Detect which cell encompasses the target text, then output its (X, Y) center coordinate. 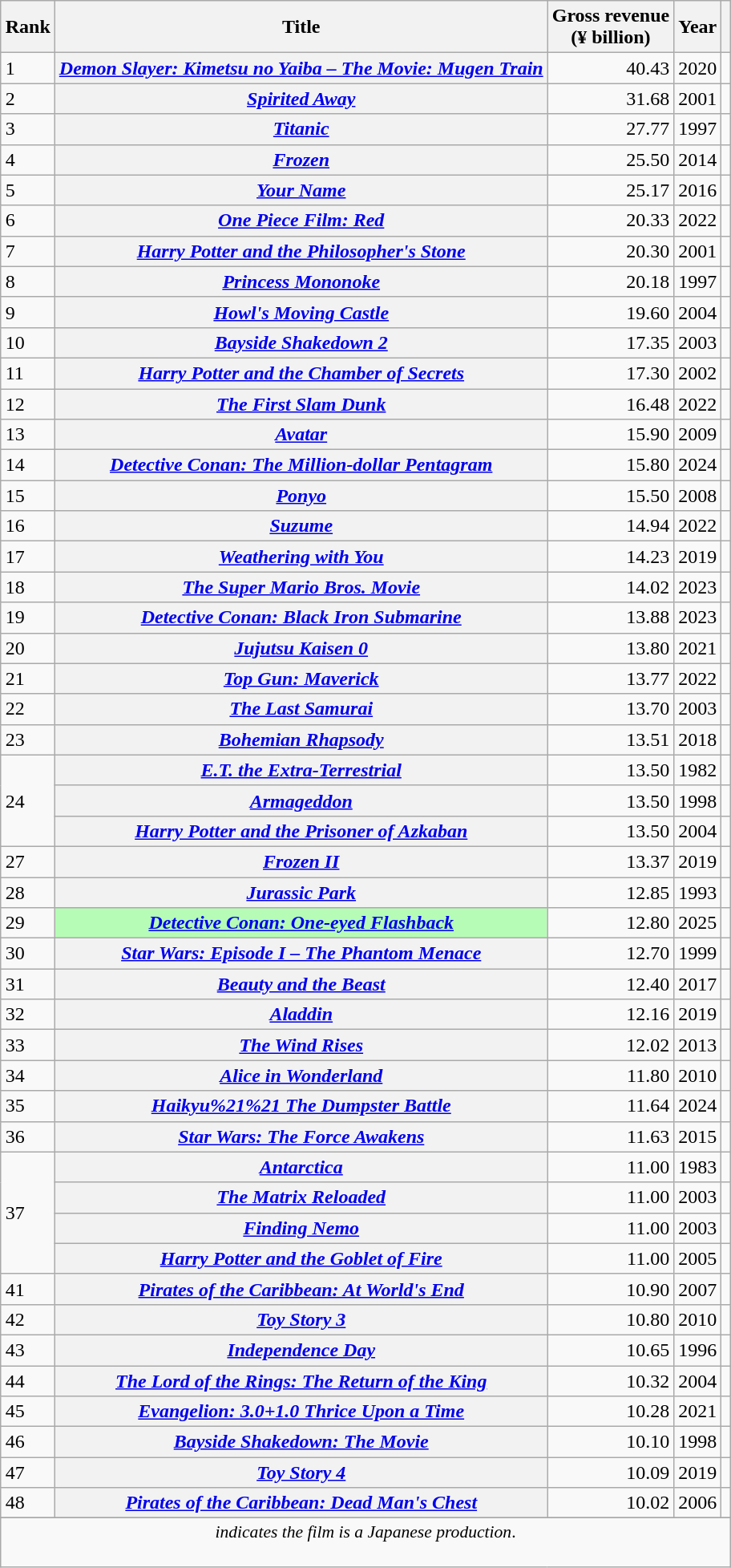
Detective Conan: One-eyed Flashback (301, 923)
1996 (697, 1350)
2013 (697, 1045)
Jurassic Park (301, 893)
12.16 (611, 1015)
32 (27, 1015)
Harry Potter and the Goblet of Fire (301, 1258)
Top Gun: Maverick (301, 679)
15.90 (611, 435)
Bayside Shakedown: The Movie (301, 1442)
Haikyu%21%21 The Dumpster Battle (301, 1106)
Harry Potter and the Philosopher's Stone (301, 251)
Harry Potter and the Chamber of Secrets (301, 373)
1 (27, 68)
Aladdin (301, 1015)
Year (697, 27)
Pirates of the Caribbean: Dead Man's Chest (301, 1503)
10.09 (611, 1473)
47 (27, 1473)
4 (27, 160)
9 (27, 312)
Demon Slayer: Kimetsu no Yaiba – The Movie: Mugen Train (301, 68)
13 (27, 435)
48 (27, 1503)
Bayside Shakedown 2 (301, 342)
2005 (697, 1258)
22 (27, 709)
Toy Story 3 (301, 1319)
Bohemian Rhapsody (301, 739)
Star Wars: The Force Awakens (301, 1136)
13.77 (611, 679)
Frozen (301, 160)
Beauty and the Beast (301, 984)
Titanic (301, 129)
20.30 (611, 251)
37 (27, 1213)
31 (27, 984)
31.68 (611, 99)
Detective Conan: The Million-dollar Pentagram (301, 465)
16.48 (611, 403)
33 (27, 1045)
Independence Day (301, 1350)
Toy Story 4 (301, 1473)
10.10 (611, 1442)
28 (27, 893)
Star Wars: Episode I – The Phantom Menace (301, 954)
10.02 (611, 1503)
20 (27, 648)
11.63 (611, 1136)
5 (27, 190)
12.02 (611, 1045)
15.80 (611, 465)
18 (27, 587)
Armageddon (301, 800)
1983 (697, 1167)
2020 (697, 68)
10.80 (611, 1319)
12.80 (611, 923)
14 (27, 465)
13.70 (611, 709)
45 (27, 1412)
10.90 (611, 1289)
21 (27, 679)
16 (27, 526)
17.30 (611, 373)
Suzume (301, 526)
25.50 (611, 160)
2025 (697, 923)
40.43 (611, 68)
11 (27, 373)
36 (27, 1136)
Antarctica (301, 1167)
46 (27, 1442)
Title (301, 27)
Avatar (301, 435)
Detective Conan: Black Iron Submarine (301, 618)
27 (27, 861)
E.T. the Extra-Terrestrial (301, 770)
10.32 (611, 1380)
7 (27, 251)
One Piece Film: Red (301, 221)
20.33 (611, 221)
Howl's Moving Castle (301, 312)
Weathering with You (301, 557)
2017 (697, 984)
1982 (697, 770)
15.50 (611, 496)
19.60 (611, 312)
2007 (697, 1289)
12.85 (611, 893)
10.65 (611, 1350)
indicates the film is a Japanese production. (365, 1543)
23 (27, 739)
1999 (697, 954)
1993 (697, 893)
8 (27, 282)
12.40 (611, 984)
35 (27, 1106)
Harry Potter and the Prisoner of Azkaban (301, 831)
The Last Samurai (301, 709)
10.28 (611, 1412)
2002 (697, 373)
11.80 (611, 1076)
19 (27, 618)
17.35 (611, 342)
41 (27, 1289)
14.02 (611, 587)
2008 (697, 496)
2 (27, 99)
13.80 (611, 648)
6 (27, 221)
11.64 (611, 1106)
2009 (697, 435)
14.94 (611, 526)
The First Slam Dunk (301, 403)
2014 (697, 160)
17 (27, 557)
13.51 (611, 739)
2015 (697, 1136)
24 (27, 800)
Gross revenue (¥ billion) (611, 27)
10 (27, 342)
12 (27, 403)
13.37 (611, 861)
25.17 (611, 190)
Evangelion: 3.0+1.0 Thrice Upon a Time (301, 1412)
29 (27, 923)
34 (27, 1076)
Frozen II (301, 861)
The Lord of the Rings: The Return of the King (301, 1380)
The Matrix Reloaded (301, 1197)
20.18 (611, 282)
3 (27, 129)
Pirates of the Caribbean: At World's End (301, 1289)
Jujutsu Kaisen 0 (301, 648)
The Super Mario Bros. Movie (301, 587)
15 (27, 496)
Your Name (301, 190)
Ponyo (301, 496)
Alice in Wonderland (301, 1076)
43 (27, 1350)
14.23 (611, 557)
Spirited Away (301, 99)
44 (27, 1380)
Princess Mononoke (301, 282)
2016 (697, 190)
42 (27, 1319)
13.88 (611, 618)
Finding Nemo (301, 1228)
2006 (697, 1503)
Rank (27, 27)
27.77 (611, 129)
30 (27, 954)
2018 (697, 739)
12.70 (611, 954)
The Wind Rises (301, 1045)
